Identify which cell holds the provided text, then report its [x, y] central coordinate. 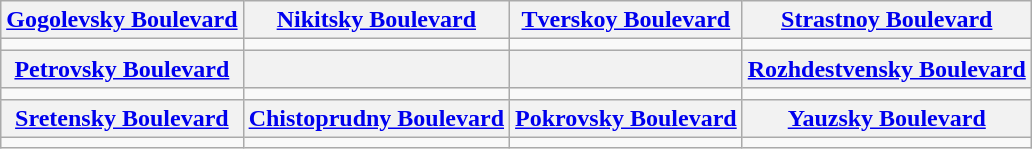
Pokrovsky Boulevard [626, 118]
Yauzsky Boulevard [886, 118]
Rozhdestvensky Boulevard [886, 69]
Sretensky Boulevard [122, 118]
Chistoprudny Boulevard [376, 118]
Strastnoy Boulevard [886, 20]
Tverskoy Boulevard [626, 20]
Nikitsky Boulevard [376, 20]
Gogolevsky Boulevard [122, 20]
Petrovsky Boulevard [122, 69]
